Return (x, y) of the center of cell containing provided text 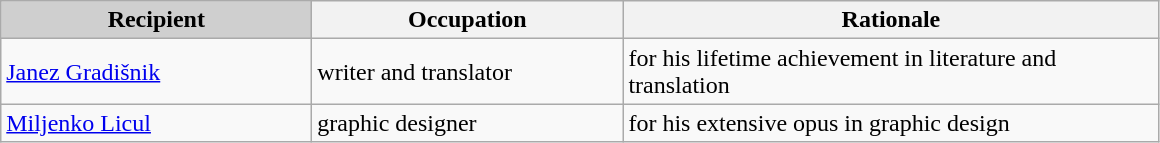
Rationale (891, 20)
Janez Gradišnik (156, 72)
Occupation (468, 20)
writer and translator (468, 72)
for his extensive opus in graphic design (891, 123)
for his lifetime achievement in literature and translation (891, 72)
graphic designer (468, 123)
Recipient (156, 20)
Miljenko Licul (156, 123)
